For the text-containing cell, return its midpoint in [x, y] coordinate format. 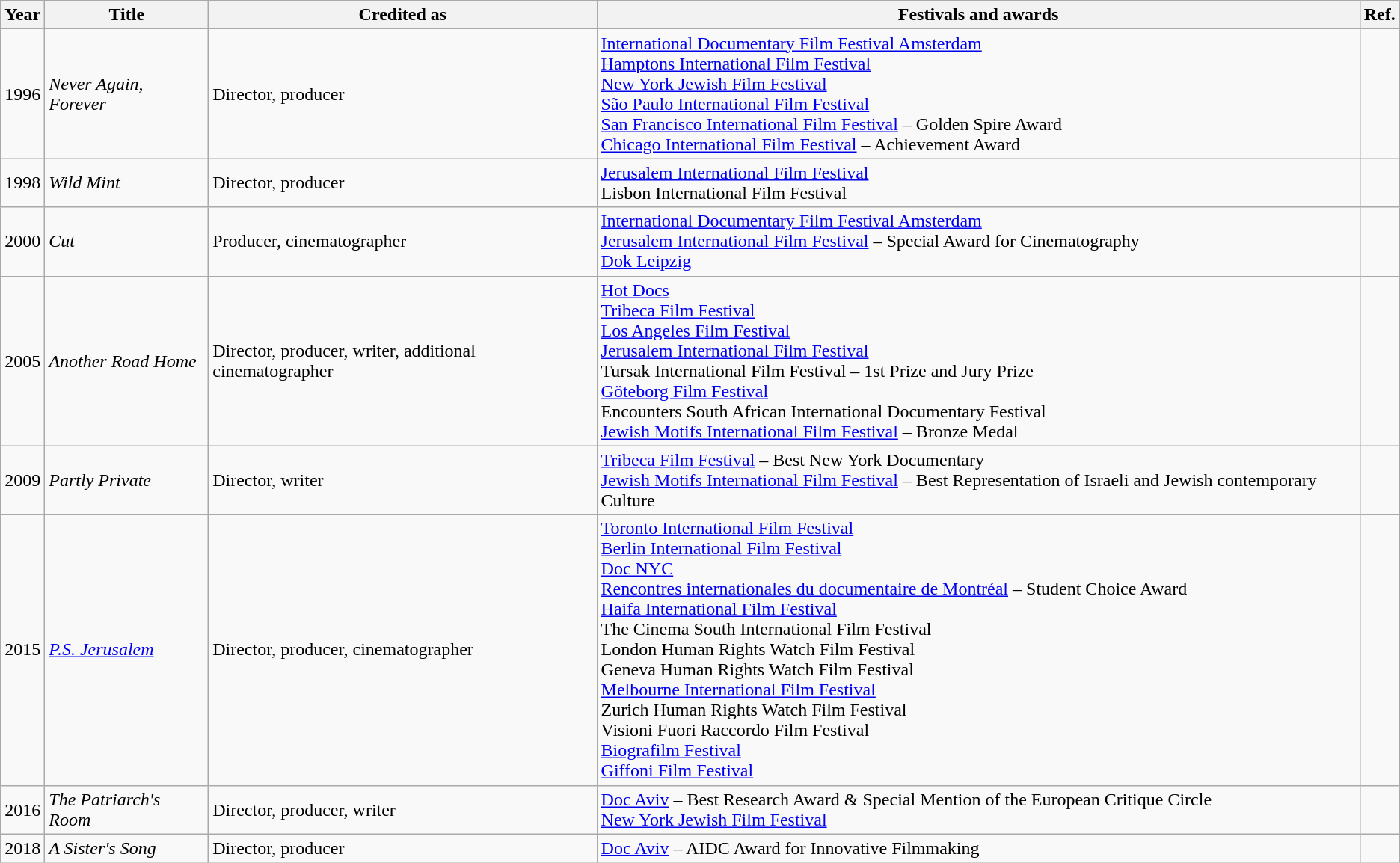
Year [22, 15]
2005 [22, 360]
Title [127, 15]
Jerusalem International Film FestivalLisbon International Film Festival [978, 182]
1996 [22, 94]
Producer, cinematographer [402, 242]
Director, producer, writer, additional cinematographer [402, 360]
Festivals and awards [978, 15]
Partly Private [127, 480]
Doc Aviv – Best Research Award & Special Mention of the European Critique CircleNew York Jewish Film Festival [978, 809]
Credited as [402, 15]
2016 [22, 809]
2015 [22, 650]
Director, writer [402, 480]
Ref. [1379, 15]
International Documentary Film Festival AmsterdamJerusalem International Film Festival – Special Award for CinematographyDok Leipzig [978, 242]
P.S. Jerusalem [127, 650]
1998 [22, 182]
Never Again, Forever [127, 94]
Wild Mint [127, 182]
Another Road Home [127, 360]
2018 [22, 848]
2009 [22, 480]
Director, producer, writer [402, 809]
A Sister's Song [127, 848]
Cut [127, 242]
Doc Aviv – AIDC Award for Innovative Filmmaking [978, 848]
Director, producer, cinematographer [402, 650]
The Patriarch's Room [127, 809]
2000 [22, 242]
